For the text-containing cell, return its midpoint in (x, y) coordinate format. 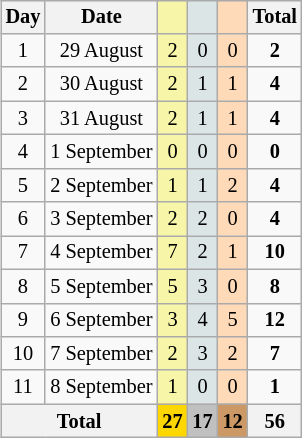
3 September (101, 219)
Day (24, 17)
4 September (101, 253)
27 (172, 421)
6 September (101, 320)
11 (24, 387)
9 (24, 320)
Date (101, 17)
31 August (101, 118)
29 August (101, 51)
8 September (101, 387)
7 September (101, 354)
6 (24, 219)
2 September (101, 185)
5 September (101, 286)
17 (203, 421)
30 August (101, 84)
56 (275, 421)
1 September (101, 152)
